Extract the [x, y] coordinate from the center of the cell holding the provided text.  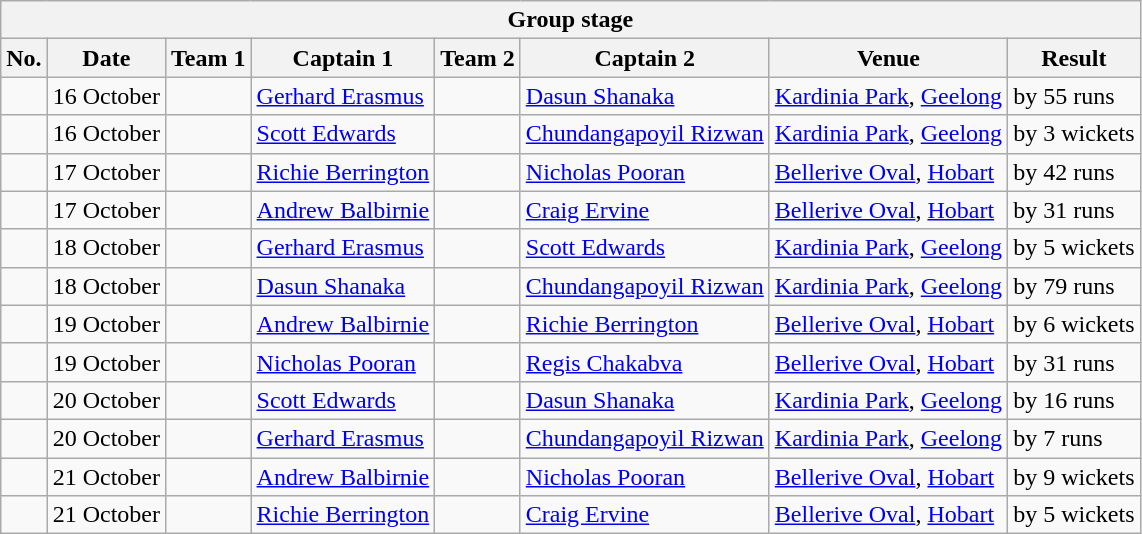
by 55 runs [1074, 96]
by 16 runs [1074, 400]
Captain 2 [644, 58]
by 42 runs [1074, 172]
by 9 wickets [1074, 477]
by 3 wickets [1074, 134]
Captain 1 [343, 58]
Team 2 [478, 58]
Result [1074, 58]
No. [24, 58]
Group stage [570, 20]
Venue [888, 58]
by 6 wickets [1074, 324]
by 79 runs [1074, 286]
Date [106, 58]
by 7 runs [1074, 438]
Team 1 [209, 58]
Regis Chakabva [644, 362]
